Search for the cell housing the specified text and yield its (X, Y) center coordinate. 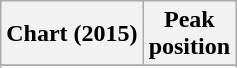
Peakposition (189, 34)
Chart (2015) (72, 34)
